Determine the (X, Y) coordinate at the center of the cell enclosing the given text.  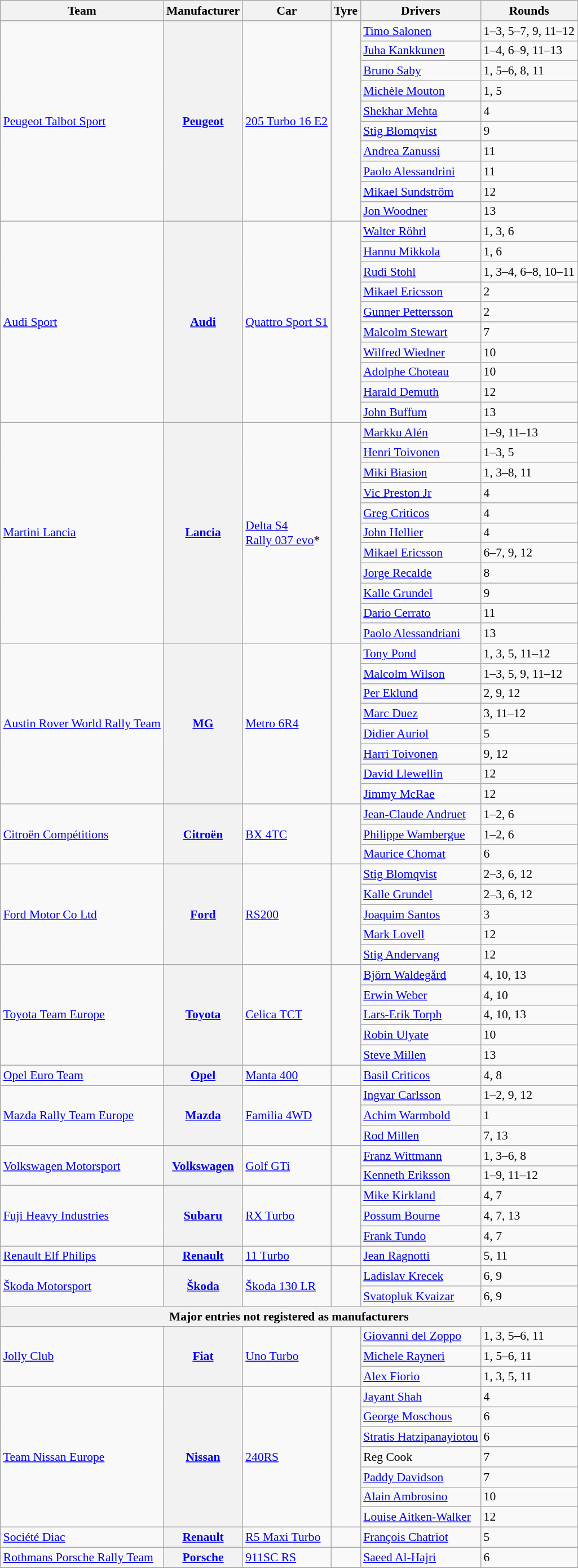
1, 3–4, 6–8, 10–11 (529, 272)
911SC RS (286, 1557)
Rothmans Porsche Rally Team (82, 1557)
Major entries not registered as manufacturers (289, 1317)
Volkswagen (203, 1166)
Delta S4Rally 037 evo* (286, 533)
Mikael Sundström (421, 192)
George Moschous (421, 1417)
Shekhar Mehta (421, 111)
Louise Aitken-Walker (421, 1517)
Greg Criticos (421, 513)
1, 5 (529, 91)
RX Turbo (286, 1216)
Martini Lancia (82, 533)
Timo Salonen (421, 31)
7, 13 (529, 1136)
1–3, 5 (529, 453)
Alain Ambrosino (421, 1497)
Nissan (203, 1457)
Rod Millen (421, 1136)
Toyota (203, 1015)
Volkswagen Motorsport (82, 1166)
Metro 6R4 (286, 724)
Porsche (203, 1557)
Malcolm Wilson (421, 674)
Dario Cerrato (421, 613)
Peugeot (203, 121)
6–7, 9, 12 (529, 553)
Škoda 130 LR (286, 1287)
Rounds (529, 11)
1–4, 6–9, 11–13 (529, 51)
Didier Auriol (421, 734)
Jean Ragnotti (421, 1256)
Michele Rayneri (421, 1357)
1, 3, 6 (529, 232)
1, 3–6, 8 (529, 1156)
MG (203, 724)
Ford (203, 915)
Harald Demuth (421, 392)
Uno Turbo (286, 1357)
Erwin Weber (421, 995)
1–9, 11–13 (529, 432)
Golf GTi (286, 1166)
Mazda (203, 1115)
Fiat (203, 1357)
Tyre (346, 11)
Basil Criticos (421, 1075)
Citroën Compétitions (82, 834)
Jean-Claude Andruet (421, 814)
R5 Maxi Turbo (286, 1538)
1–3, 5, 9, 11–12 (529, 674)
Vic Preston Jr (421, 493)
Manta 400 (286, 1075)
1, 3, 5, 11 (529, 1377)
8 (529, 573)
Philippe Wambergue (421, 834)
205 Turbo 16 E2 (286, 121)
1, 5–6, 8, 11 (529, 71)
Lancia (203, 533)
Quattro Sport S1 (286, 322)
11 Turbo (286, 1256)
1, 6 (529, 252)
Celica TCT (286, 1015)
1, 5–6, 11 (529, 1357)
2, 9, 12 (529, 694)
John Buffum (421, 413)
Société Diac (82, 1538)
Team Nissan Europe (82, 1457)
Joaquim Santos (421, 915)
Drivers (421, 11)
Kenneth Eriksson (421, 1176)
Harri Toivonen (421, 754)
1–9, 11–12 (529, 1176)
4, 10 (529, 995)
Bruno Saby (421, 71)
Renault Elf Philips (82, 1256)
Frank Tundo (421, 1236)
François Chatriot (421, 1538)
Juha Kankkunen (421, 51)
Wilfred Wiedner (421, 352)
Stig Andervang (421, 955)
240RS (286, 1457)
Audi Sport (82, 322)
3 (529, 915)
Jolly Club (82, 1357)
Markku Alén (421, 432)
Škoda Motorsport (82, 1287)
Per Eklund (421, 694)
Citroën (203, 834)
Saeed Al-Hajri (421, 1557)
Ford Motor Co Ltd (82, 915)
Audi (203, 322)
Franz Wittmann (421, 1156)
Reg Cook (421, 1457)
Jimmy McRae (421, 794)
1, 3–8, 11 (529, 473)
Adolphe Choteau (421, 372)
Björn Waldegård (421, 975)
Fuji Heavy Industries (82, 1216)
Paolo Alessandriani (421, 634)
Ladislav Krecek (421, 1277)
Peugeot Talbot Sport (82, 121)
Hannu Mikkola (421, 252)
BX 4TC (286, 834)
Paolo Alessandrini (421, 171)
Car (286, 11)
Alex Fiorio (421, 1377)
Subaru (203, 1216)
Robin Ulyate (421, 1035)
Mazda Rally Team Europe (82, 1115)
Austin Rover World Rally Team (82, 724)
Jayant Shah (421, 1397)
John Hellier (421, 533)
David Llewellin (421, 774)
Toyota Team Europe (82, 1015)
1, 3, 5–6, 11 (529, 1336)
Manufacturer (203, 11)
Mark Lovell (421, 935)
Achim Warmbold (421, 1116)
Team (82, 11)
Mike Kirkland (421, 1196)
Walter Röhrl (421, 232)
Jorge Recalde (421, 573)
Ingvar Carlsson (421, 1096)
4, 7, 13 (529, 1216)
Henri Toivonen (421, 453)
5, 11 (529, 1256)
1–2, 9, 12 (529, 1096)
Jon Woodner (421, 211)
Tony Pond (421, 653)
Steve Millen (421, 1055)
1–3, 5–7, 9, 11–12 (529, 31)
Svatopluk Kvaizar (421, 1296)
9, 12 (529, 754)
Lars-Erik Torph (421, 1015)
3, 11–12 (529, 714)
Possum Bourne (421, 1216)
Paddy Davidson (421, 1477)
Stratis Hatzipanayiotou (421, 1437)
Marc Duez (421, 714)
Maurice Chomat (421, 854)
1 (529, 1116)
Rudi Stohl (421, 272)
Andrea Zanussi (421, 152)
RS200 (286, 915)
Malcolm Stewart (421, 332)
4, 8 (529, 1075)
Giovanni del Zoppo (421, 1336)
Familia 4WD (286, 1115)
Opel (203, 1075)
Gunner Pettersson (421, 312)
Michèle Mouton (421, 91)
Miki Biasion (421, 473)
1, 3, 5, 11–12 (529, 653)
Opel Euro Team (82, 1075)
Škoda (203, 1287)
